Search for the cell housing the specified text and yield its (x, y) center coordinate. 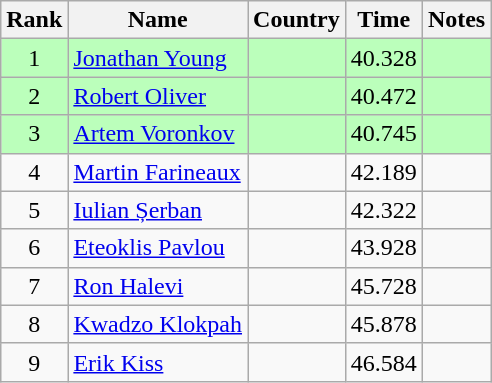
9 (34, 362)
5 (34, 210)
7 (34, 286)
1 (34, 58)
Kwadzo Klokpah (158, 324)
42.189 (384, 172)
Name (158, 20)
Jonathan Young (158, 58)
8 (34, 324)
40.745 (384, 134)
Artem Voronkov (158, 134)
Robert Oliver (158, 96)
Country (297, 20)
40.472 (384, 96)
Rank (34, 20)
Iulian Șerban (158, 210)
3 (34, 134)
2 (34, 96)
Notes (456, 20)
45.728 (384, 286)
40.328 (384, 58)
4 (34, 172)
Ron Halevi (158, 286)
Time (384, 20)
Eteoklis Pavlou (158, 248)
43.928 (384, 248)
Martin Farineaux (158, 172)
45.878 (384, 324)
46.584 (384, 362)
Erik Kiss (158, 362)
6 (34, 248)
42.322 (384, 210)
